Locate the cell with the specified text and output its [X, Y] center coordinate. 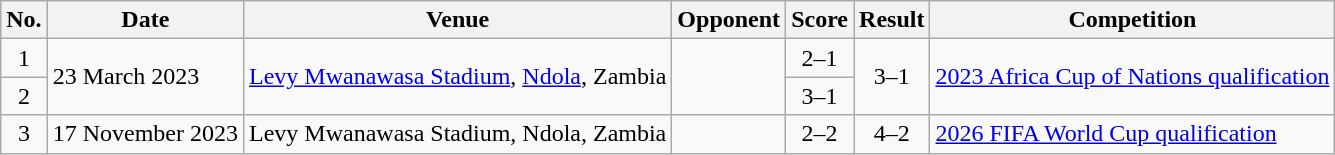
1 [24, 58]
3 [24, 134]
No. [24, 20]
23 March 2023 [145, 77]
17 November 2023 [145, 134]
2026 FIFA World Cup qualification [1132, 134]
2–2 [820, 134]
Date [145, 20]
Competition [1132, 20]
Score [820, 20]
2 [24, 96]
2023 Africa Cup of Nations qualification [1132, 77]
4–2 [892, 134]
2–1 [820, 58]
Result [892, 20]
Venue [458, 20]
Opponent [729, 20]
